From the cell containing the given text, extract its center point as [X, Y] coordinate. 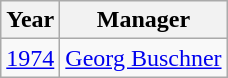
Georg Buschner [144, 58]
1974 [30, 58]
Year [30, 20]
Manager [144, 20]
